Search for the cell housing the specified text and yield its [x, y] center coordinate. 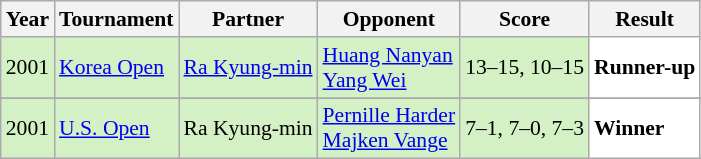
Runner-up [644, 68]
Opponent [390, 19]
Result [644, 19]
Tournament [116, 19]
Winner [644, 128]
Score [524, 19]
Partner [248, 19]
Pernille Harder Majken Vange [390, 128]
Year [28, 19]
Korea Open [116, 68]
7–1, 7–0, 7–3 [524, 128]
13–15, 10–15 [524, 68]
Huang Nanyan Yang Wei [390, 68]
U.S. Open [116, 128]
